Return (x, y) of the center of cell containing provided text 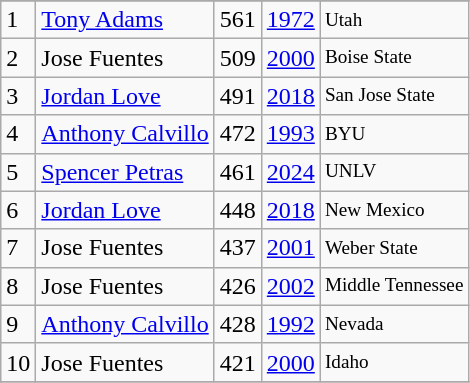
New Mexico (394, 210)
Tony Adams (125, 20)
9 (18, 324)
10 (18, 362)
1 (18, 20)
428 (238, 324)
San Jose State (394, 96)
4 (18, 134)
1992 (290, 324)
421 (238, 362)
461 (238, 172)
Idaho (394, 362)
Spencer Petras (125, 172)
2024 (290, 172)
426 (238, 286)
472 (238, 134)
437 (238, 248)
2002 (290, 286)
2 (18, 58)
509 (238, 58)
7 (18, 248)
Nevada (394, 324)
1993 (290, 134)
Middle Tennessee (394, 286)
5 (18, 172)
Boise State (394, 58)
Weber State (394, 248)
3 (18, 96)
2001 (290, 248)
6 (18, 210)
561 (238, 20)
UNLV (394, 172)
8 (18, 286)
BYU (394, 134)
Utah (394, 20)
448 (238, 210)
1972 (290, 20)
491 (238, 96)
